From the cell containing the given text, extract its center point as (x, y) coordinate. 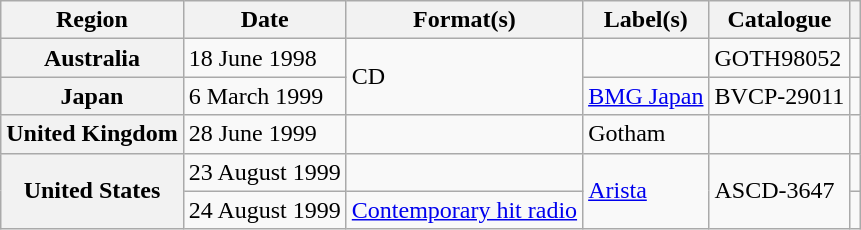
24 August 1999 (264, 210)
Australia (92, 58)
CD (464, 77)
6 March 1999 (264, 96)
Arista (646, 191)
28 June 1999 (264, 134)
United Kingdom (92, 134)
Catalogue (780, 20)
GOTH98052 (780, 58)
ASCD-3647 (780, 191)
23 August 1999 (264, 172)
18 June 1998 (264, 58)
Date (264, 20)
BVCP-29011 (780, 96)
Label(s) (646, 20)
Contemporary hit radio (464, 210)
United States (92, 191)
Format(s) (464, 20)
Gotham (646, 134)
Region (92, 20)
BMG Japan (646, 96)
Japan (92, 96)
